Scan for the cell matching the given text and deliver its [X, Y] coordinate at center. 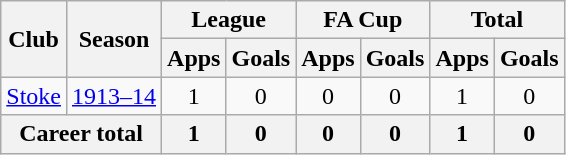
Stoke [34, 96]
Career total [82, 134]
FA Cup [363, 20]
1913–14 [114, 96]
Total [497, 20]
Club [34, 39]
Season [114, 39]
League [229, 20]
